Pinpoint the cell where the given text exists, returning its [X, Y] midpoint coordinate. 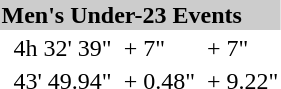
4h 32' 39" [62, 48]
Men's Under-23 Events [140, 15]
